Capture the cell that displays the provided text and extract its [x, y] central coordinate. 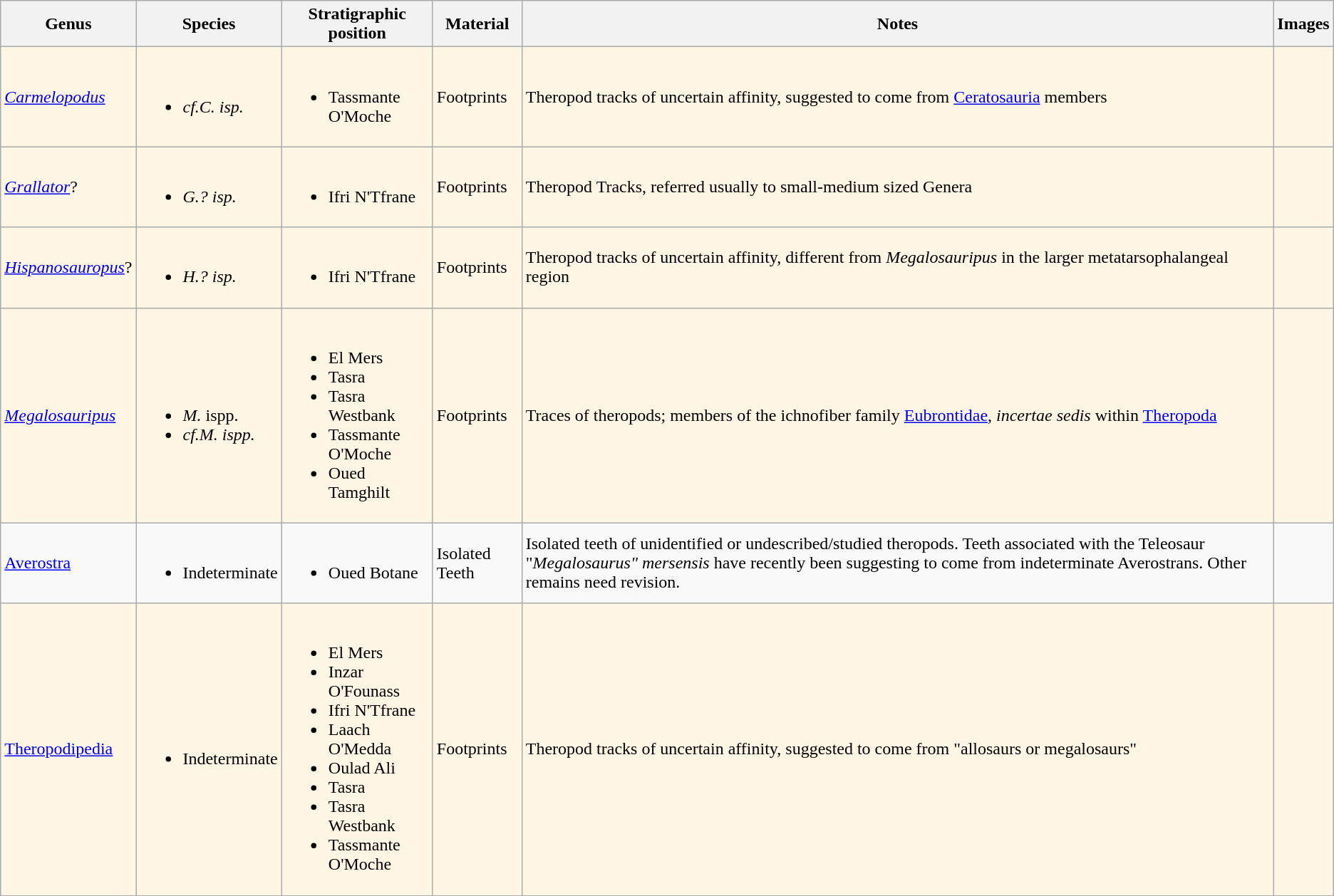
Megalosauripus [68, 415]
Traces of theropods; members of the ichnofiber family Eubrontidae, incertae sedis within Theropoda [898, 415]
Material [477, 24]
Isolated Teeth [477, 563]
Carmelopodus [68, 97]
Theropod tracks of uncertain affinity, suggested to come from "allosaurs or megalosaurs" [898, 749]
Notes [898, 24]
Theropod tracks of uncertain affinity, different from Megalosauripus in the larger metatarsophalangeal region [898, 268]
Grallator? [68, 187]
El MersInzar O'FounassIfri N'TfraneLaach O'MeddaOulad AliTasraTasra WestbankTassmante O'Moche [357, 749]
Averostra [68, 563]
Images [1303, 24]
Tassmante O'Moche [357, 97]
Stratigraphic position [357, 24]
Species [209, 24]
M. ispp.cf.M. ispp. [209, 415]
Theropod Tracks, referred usually to small-medium sized Genera [898, 187]
H.? isp. [209, 268]
Hispanosauropus? [68, 268]
Oued Botane [357, 563]
G.? isp. [209, 187]
Genus [68, 24]
cf.C. isp. [209, 97]
El MersTasraTasra WestbankTassmante O'MocheOued Tamghilt [357, 415]
Theropodipedia [68, 749]
Theropod tracks of uncertain affinity, suggested to come from Ceratosauria members [898, 97]
